Pinpoint the cell where the given text exists, returning its [x, y] midpoint coordinate. 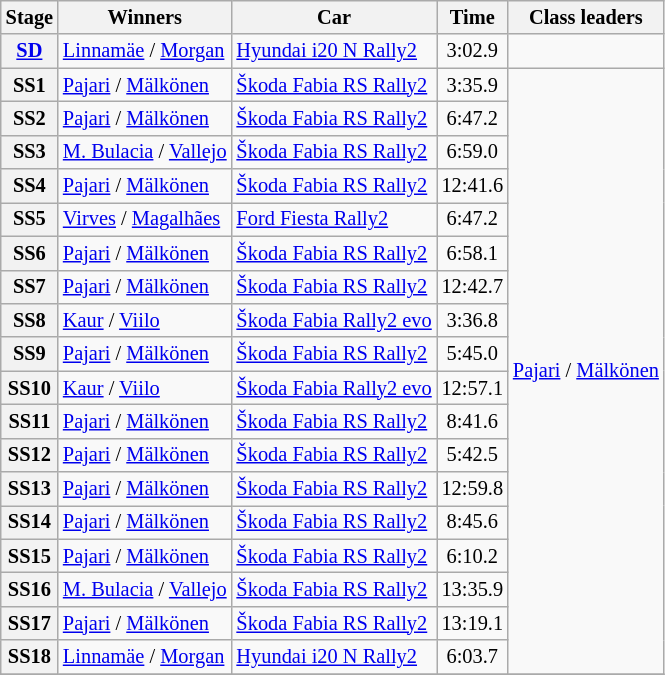
13:35.9 [472, 589]
SS3 [30, 152]
8:45.6 [472, 522]
6:10.2 [472, 556]
SS17 [30, 623]
12:42.7 [472, 287]
SS12 [30, 455]
SS10 [30, 388]
SS4 [30, 186]
Car [334, 17]
SS16 [30, 589]
Stage [30, 17]
8:41.6 [472, 421]
12:59.8 [472, 489]
5:45.0 [472, 354]
6:58.1 [472, 253]
3:35.9 [472, 85]
12:41.6 [472, 186]
5:42.5 [472, 455]
SS11 [30, 421]
SS13 [30, 489]
Ford Fiesta Rally2 [334, 219]
6:03.7 [472, 657]
Class leaders [586, 17]
3:36.8 [472, 320]
SS8 [30, 320]
12:57.1 [472, 388]
SS9 [30, 354]
3:02.9 [472, 51]
Time [472, 17]
SS7 [30, 287]
SS2 [30, 118]
13:19.1 [472, 623]
6:59.0 [472, 152]
Winners [145, 17]
Virves / Magalhães [145, 219]
SD [30, 51]
SS5 [30, 219]
SS1 [30, 85]
SS14 [30, 522]
SS18 [30, 657]
SS6 [30, 253]
SS15 [30, 556]
